Output the [x, y] coordinate of the center of the cell containing the given text.  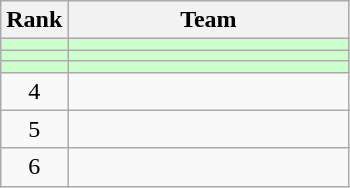
Team [208, 20]
5 [34, 129]
4 [34, 91]
6 [34, 167]
Rank [34, 20]
